Identify which cell holds the provided text, then report its [x, y] central coordinate. 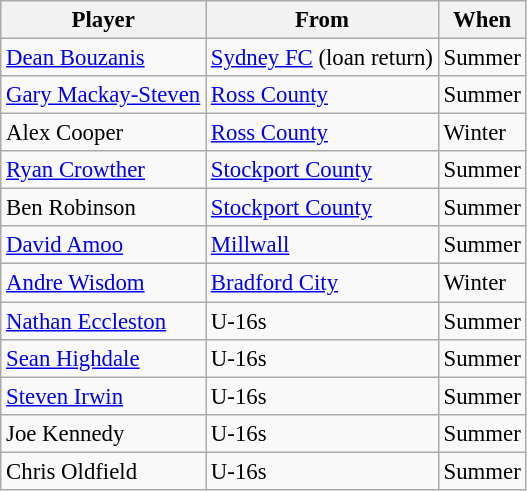
Millwall [322, 245]
Steven Irwin [104, 396]
From [322, 20]
Ryan Crowther [104, 170]
Sydney FC (loan return) [322, 58]
David Amoo [104, 245]
Joe Kennedy [104, 433]
Player [104, 20]
Bradford City [322, 283]
Chris Oldfield [104, 471]
Nathan Eccleston [104, 321]
Sean Highdale [104, 358]
Ben Robinson [104, 208]
Gary Mackay-Steven [104, 95]
When [482, 20]
Dean Bouzanis [104, 58]
Andre Wisdom [104, 283]
Alex Cooper [104, 133]
